Detect which cell encompasses the target text, then output its [x, y] center coordinate. 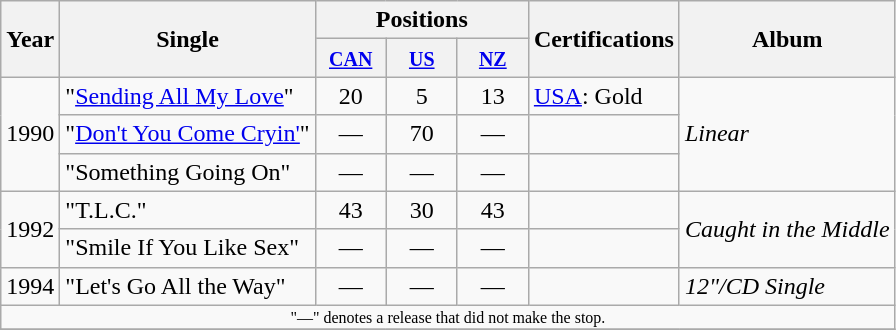
1990 [30, 134]
Single [188, 39]
US [422, 58]
"Let's Go All the Way" [188, 286]
"T.L.C." [188, 210]
20 [350, 96]
Album [787, 39]
Year [30, 39]
Certifications [604, 39]
"—" denotes a release that did not make the stop. [448, 317]
"Smile If You Like Sex" [188, 248]
NZ [492, 58]
"Something Going On" [188, 172]
Linear [787, 134]
Positions [422, 20]
Caught in the Middle [787, 229]
1994 [30, 286]
"Don't You Come Cryin'" [188, 134]
"Sending All My Love" [188, 96]
5 [422, 96]
13 [492, 96]
1992 [30, 229]
30 [422, 210]
12"/CD Single [787, 286]
70 [422, 134]
CAN [350, 58]
USA: Gold [604, 96]
